Determine the [x, y] coordinate at the center of the cell enclosing the given text.  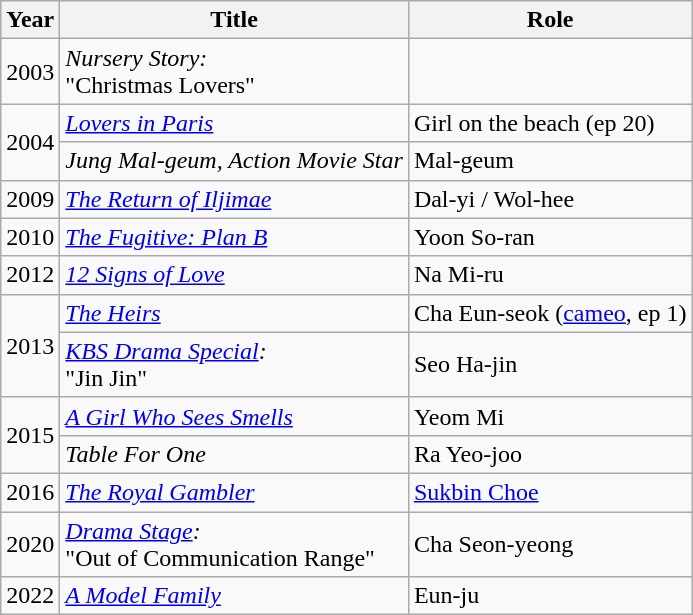
Cha Eun-seok (cameo, ep 1) [550, 313]
Girl on the beach (ep 20) [550, 123]
Eun-ju [550, 596]
2020 [30, 544]
2022 [30, 596]
The Fugitive: Plan B [234, 237]
Lovers in Paris [234, 123]
2004 [30, 142]
Sukbin Choe [550, 492]
A Girl Who Sees Smells [234, 416]
Mal-geum [550, 161]
Dal-yi / Wol-hee [550, 199]
2015 [30, 435]
Yoon So-ran [550, 237]
Cha Seon-yeong [550, 544]
Table For One [234, 454]
Nursery Story:"Christmas Lovers" [234, 72]
2010 [30, 237]
Title [234, 20]
Jung Mal-geum, Action Movie Star [234, 161]
2016 [30, 492]
Seo Ha-jin [550, 364]
The Royal Gambler [234, 492]
2013 [30, 346]
The Heirs [234, 313]
12 Signs of Love [234, 275]
The Return of Iljimae [234, 199]
Role [550, 20]
Na Mi-ru [550, 275]
A Model Family [234, 596]
Yeom Mi [550, 416]
Year [30, 20]
Ra Yeo-joo [550, 454]
2009 [30, 199]
Drama Stage:"Out of Communication Range" [234, 544]
2003 [30, 72]
KBS Drama Special:"Jin Jin" [234, 364]
2012 [30, 275]
